Capture the cell that displays the provided text and extract its (X, Y) central coordinate. 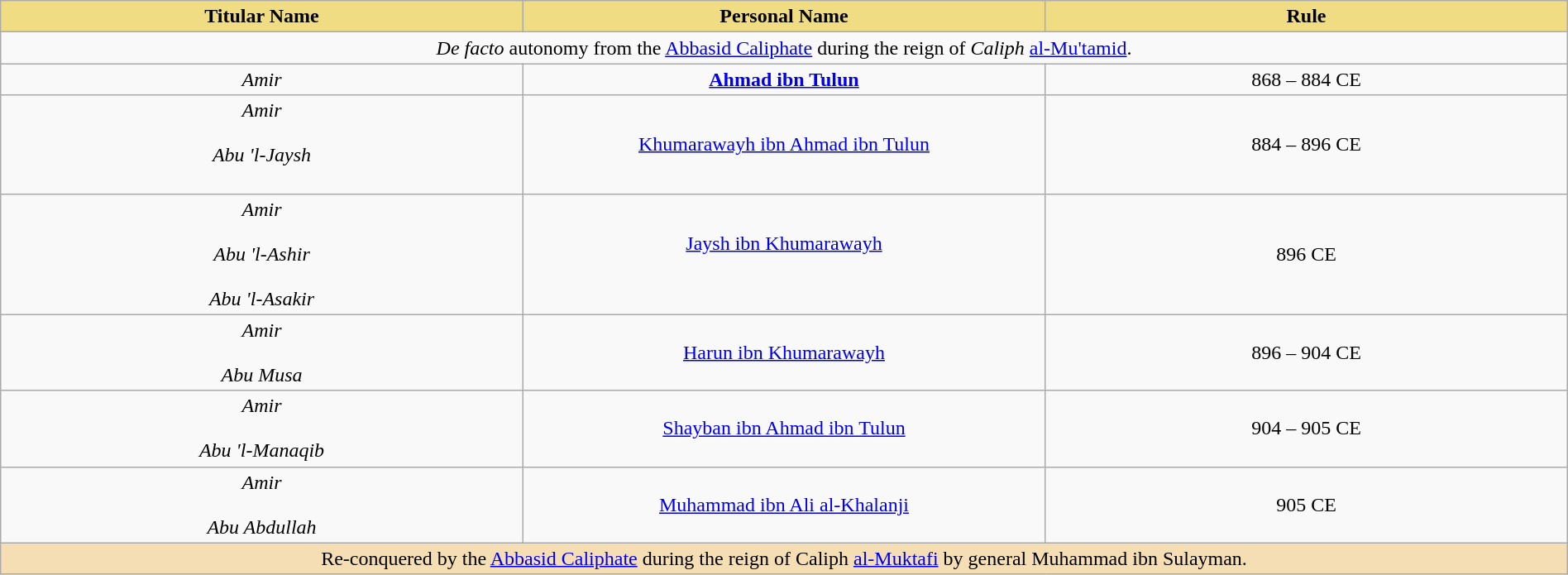
904 – 905 CE (1307, 429)
Khumarawayh ibn Ahmad ibn Tulun (784, 144)
Re-conquered by the Abbasid Caliphate during the reign of Caliph al-Muktafi by general Muhammad ibn Sulayman. (784, 558)
AmirAbu 'l-Manaqib (262, 429)
905 CE (1307, 505)
Titular Name (262, 17)
896 CE (1307, 254)
AmirAbu 'l-Ashir Abu 'l-Asakir (262, 254)
AmirAbu 'l-Jaysh (262, 144)
Shayban ibn Ahmad ibn Tulun (784, 429)
868 – 884 CE (1307, 79)
896 – 904 CE (1307, 352)
AmirAbu Musa (262, 352)
Amir (262, 79)
Personal Name (784, 17)
Muhammad ibn Ali al-Khalanji (784, 505)
AmirAbu Abdullah (262, 505)
Jaysh ibn Khumarawayh (784, 254)
De facto autonomy from the Abbasid Caliphate during the reign of Caliph al-Mu'tamid. (784, 48)
Harun ibn Khumarawayh (784, 352)
Ahmad ibn Tulun (784, 79)
884 – 896 CE (1307, 144)
Rule (1307, 17)
